Find where the given text appears and provide that cell's center as [x, y] coordinate. 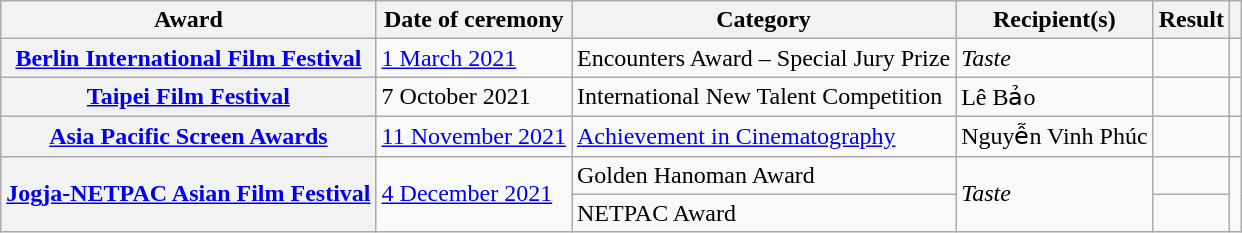
Encounters Award – Special Jury Prize [764, 58]
Achievement in Cinematography [764, 136]
Berlin International Film Festival [188, 58]
Golden Hanoman Award [764, 175]
4 December 2021 [474, 194]
11 November 2021 [474, 136]
International New Talent Competition [764, 97]
Recipient(s) [1055, 20]
Taipei Film Festival [188, 97]
Nguyễn Vinh Phúc [1055, 136]
7 October 2021 [474, 97]
1 March 2021 [474, 58]
NETPAC Award [764, 213]
Lê Bảo [1055, 97]
Date of ceremony [474, 20]
Result [1191, 20]
Asia Pacific Screen Awards [188, 136]
Category [764, 20]
Jogja-NETPAC Asian Film Festival [188, 194]
Award [188, 20]
